Search for the cell housing the specified text and yield its [X, Y] center coordinate. 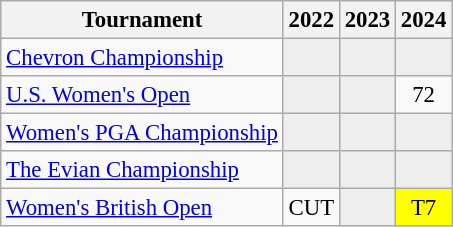
The Evian Championship [142, 170]
2024 [424, 20]
Women's British Open [142, 208]
Tournament [142, 20]
Women's PGA Championship [142, 133]
T7 [424, 208]
CUT [311, 208]
U.S. Women's Open [142, 95]
2022 [311, 20]
Chevron Championship [142, 58]
2023 [367, 20]
72 [424, 95]
